Extract the [X, Y] coordinate from the center of the cell holding the provided text.  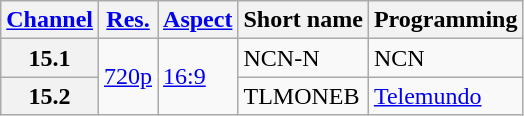
Programming [446, 20]
15.2 [50, 96]
TLMONEB [303, 96]
Channel [50, 20]
NCN-N [303, 58]
Aspect [198, 20]
15.1 [50, 58]
NCN [446, 58]
16:9 [198, 77]
Short name [303, 20]
Res. [128, 20]
720p [128, 77]
Telemundo [446, 96]
